Capture the cell that displays the provided text and extract its [x, y] central coordinate. 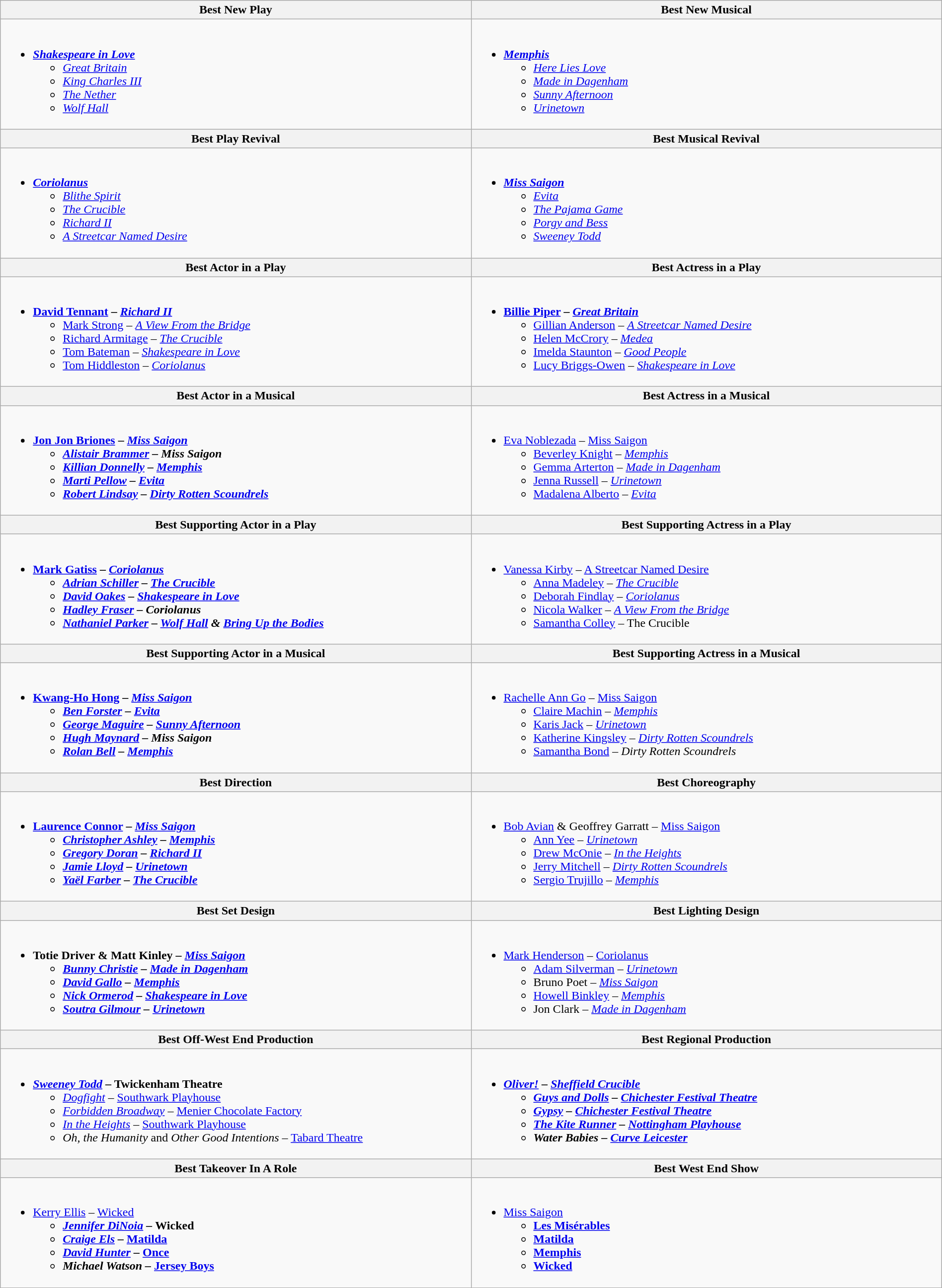
Best West End Show [706, 1168]
Shakespeare in LoveGreat BritainKing Charles IIIThe NetherWolf Hall [235, 75]
Kerry Ellis – WickedJennifer DiNoia – WickedCraige Els – MatildaDavid Hunter – OnceMichael Watson – Jersey Boys [235, 1233]
Laurence Connor – Miss SaigonChristopher Ashley – MemphisGregory Doran – Richard IIJamie Lloyd – UrinetownYaël Farber – The Crucible [235, 846]
Best New Play [235, 10]
Best Actor in a Musical [235, 396]
Best Regional Production [706, 1040]
Best Takeover In A Role [235, 1168]
Best Supporting Actress in a Play [706, 525]
Best Actress in a Musical [706, 396]
Miss SaigonEvitaThe Pajama GamePorgy and BessSweeney Todd [706, 203]
Best Actor in a Play [235, 267]
Miss SaigonLes MisérablesMatildaMemphisWicked [706, 1233]
Best Supporting Actress in a Musical [706, 653]
Mark Henderson – CoriolanusAdam Silverman – UrinetownBruno Poet – Miss SaigonHowell Binkley – MemphisJon Clark – Made in Dagenham [706, 976]
Jon Jon Briones – Miss SaigonAlistair Brammer – Miss SaigonKillian Donnelly – MemphisMarti Pellow – EvitaRobert Lindsay – Dirty Rotten Scoundrels [235, 460]
Best Choreography [706, 782]
CoriolanusBlithe SpiritThe CrucibleRichard IIA Streetcar Named Desire [235, 203]
Eva Noblezada – Miss SaigonBeverley Knight – MemphisGemma Arterton – Made in DagenhamJenna Russell – UrinetownMadalena Alberto – Evita [706, 460]
Best Supporting Actor in a Play [235, 525]
Best Supporting Actor in a Musical [235, 653]
Best Lighting Design [706, 911]
Best Set Design [235, 911]
Best New Musical [706, 10]
Best Off-West End Production [235, 1040]
Best Direction [235, 782]
Kwang-Ho Hong – Miss SaigonBen Forster – EvitaGeorge Maguire – Sunny AfternoonHugh Maynard – Miss SaigonRolan Bell – Memphis [235, 717]
Best Musical Revival [706, 139]
MemphisHere Lies LoveMade in DagenhamSunny AfternoonUrinetown [706, 75]
Best Play Revival [235, 139]
Best Actress in a Play [706, 267]
